Identify which cell holds the provided text, then report its [x, y] central coordinate. 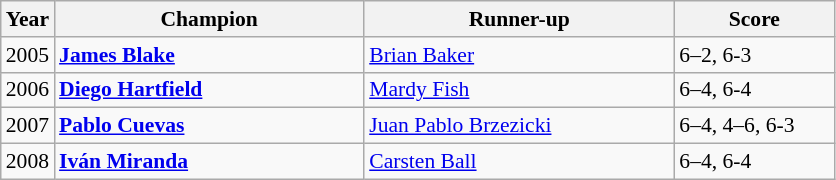
6–2, 6-3 [754, 55]
James Blake [209, 55]
Diego Hartfield [209, 90]
2008 [28, 162]
Juan Pablo Brzezicki [519, 126]
Score [754, 19]
Iván Miranda [209, 162]
2005 [28, 55]
Pablo Cuevas [209, 126]
Carsten Ball [519, 162]
6–4, 4–6, 6-3 [754, 126]
Runner-up [519, 19]
Brian Baker [519, 55]
2007 [28, 126]
Mardy Fish [519, 90]
Year [28, 19]
Champion [209, 19]
2006 [28, 90]
